Return the [x, y] coordinate for the center point of the cell that contains the specified text.  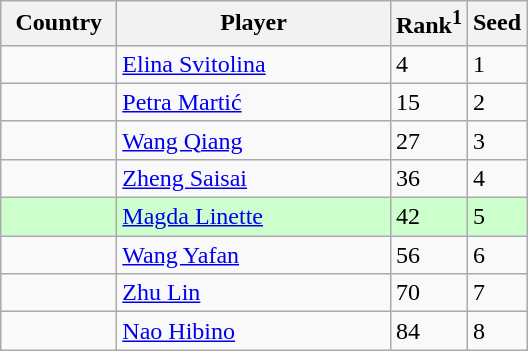
15 [428, 102]
Wang Qiang [254, 140]
3 [496, 140]
Nao Hibino [254, 331]
Elina Svitolina [254, 64]
Player [254, 24]
8 [496, 331]
Wang Yafan [254, 255]
Country [59, 24]
5 [496, 217]
7 [496, 293]
84 [428, 331]
Zheng Saisai [254, 178]
Seed [496, 24]
Magda Linette [254, 217]
6 [496, 255]
42 [428, 217]
27 [428, 140]
1 [496, 64]
Petra Martić [254, 102]
Zhu Lin [254, 293]
70 [428, 293]
2 [496, 102]
Rank1 [428, 24]
56 [428, 255]
36 [428, 178]
